Provide the (X, Y) coordinate of the cell's center where the given text is located.  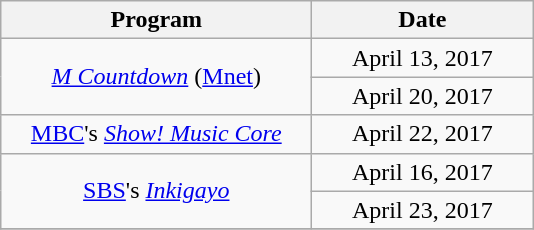
M Countdown (Mnet) (156, 77)
April 13, 2017 (422, 58)
SBS's Inkigayo (156, 191)
April 20, 2017 (422, 96)
April 16, 2017 (422, 172)
Program (156, 20)
April 22, 2017 (422, 134)
MBC's Show! Music Core (156, 134)
April 23, 2017 (422, 210)
Date (422, 20)
